Capture the cell that displays the provided text and extract its [X, Y] central coordinate. 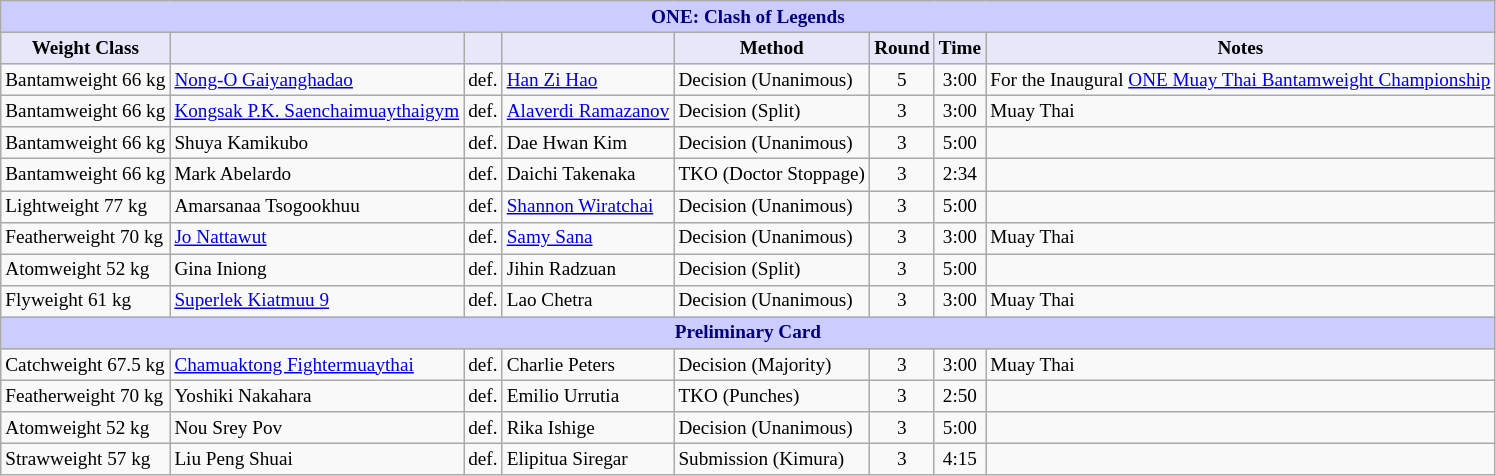
Shuya Kamikubo [317, 143]
2:34 [960, 175]
TKO (Doctor Stoppage) [772, 175]
TKO (Punches) [772, 396]
Notes [1240, 48]
Samy Sana [588, 238]
5 [902, 80]
Preliminary Card [748, 333]
Daichi Takenaka [588, 175]
Gina Iniong [317, 270]
Rika Ishige [588, 428]
Jihin Radzuan [588, 270]
Alaverdi Ramazanov [588, 111]
Nou Srey Pov [317, 428]
Catchweight 67.5 kg [86, 365]
Jo Nattawut [317, 238]
Strawweight 57 kg [86, 460]
2:50 [960, 396]
Han Zi Hao [588, 80]
Kongsak P.K. Saenchaimuaythaigym [317, 111]
Charlie Peters [588, 365]
Emilio Urrutia [588, 396]
Round [902, 48]
Liu Peng Shuai [317, 460]
Lao Chetra [588, 301]
ONE: Clash of Legends [748, 17]
Time [960, 48]
Flyweight 61 kg [86, 301]
Method [772, 48]
Weight Class [86, 48]
Amarsanaa Tsogookhuu [317, 206]
For the Inaugural ONE Muay Thai Bantamweight Championship [1240, 80]
Chamuaktong Fightermuaythai [317, 365]
Elipitua Siregar [588, 460]
4:15 [960, 460]
Dae Hwan Kim [588, 143]
Yoshiki Nakahara [317, 396]
Mark Abelardo [317, 175]
Nong-O Gaiyanghadao [317, 80]
Shannon Wiratchai [588, 206]
Lightweight 77 kg [86, 206]
Decision (Majority) [772, 365]
Submission (Kimura) [772, 460]
Superlek Kiatmuu 9 [317, 301]
